Identify which cell holds the provided text, then report its [x, y] central coordinate. 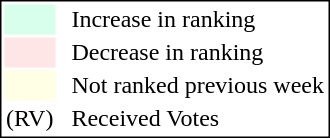
Received Votes [198, 119]
Decrease in ranking [198, 53]
Increase in ranking [198, 19]
(RV) [29, 119]
Not ranked previous week [198, 85]
